Identify which cell holds the provided text, then report its (X, Y) central coordinate. 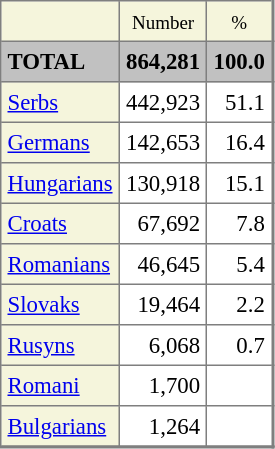
67,692 (163, 223)
Romani (60, 385)
0.7 (240, 345)
864,281 (163, 61)
142,653 (163, 142)
Croats (60, 223)
46,645 (163, 264)
Hungarians (60, 183)
1,264 (163, 426)
Number (163, 21)
15.1 (240, 183)
5.4 (240, 264)
Bulgarians (60, 426)
442,923 (163, 102)
7.8 (240, 223)
TOTAL (60, 61)
Romanians (60, 264)
% (240, 21)
100.0 (240, 61)
19,464 (163, 304)
Germans (60, 142)
16.4 (240, 142)
130,918 (163, 183)
6,068 (163, 345)
Rusyns (60, 345)
1,700 (163, 385)
Slovaks (60, 304)
Serbs (60, 102)
51.1 (240, 102)
2.2 (240, 304)
